Capture the cell that displays the provided text and extract its (X, Y) central coordinate. 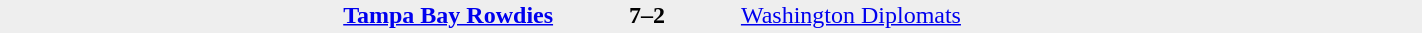
Tampa Bay Rowdies (384, 15)
7–2 (648, 15)
Washington Diplomats (910, 15)
